Capture the cell that displays the provided text and extract its (X, Y) central coordinate. 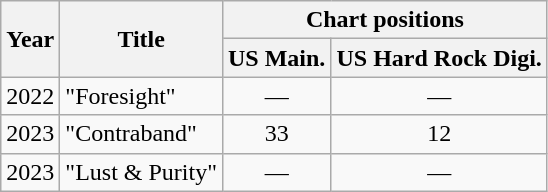
"Foresight" (142, 96)
US Main. (276, 58)
"Contraband" (142, 134)
Year (30, 39)
Chart positions (384, 20)
33 (276, 134)
Title (142, 39)
"Lust & Purity" (142, 172)
2022 (30, 96)
US Hard Rock Digi. (439, 58)
12 (439, 134)
